Return the [X, Y] coordinate for the center point of the cell that contains the specified text.  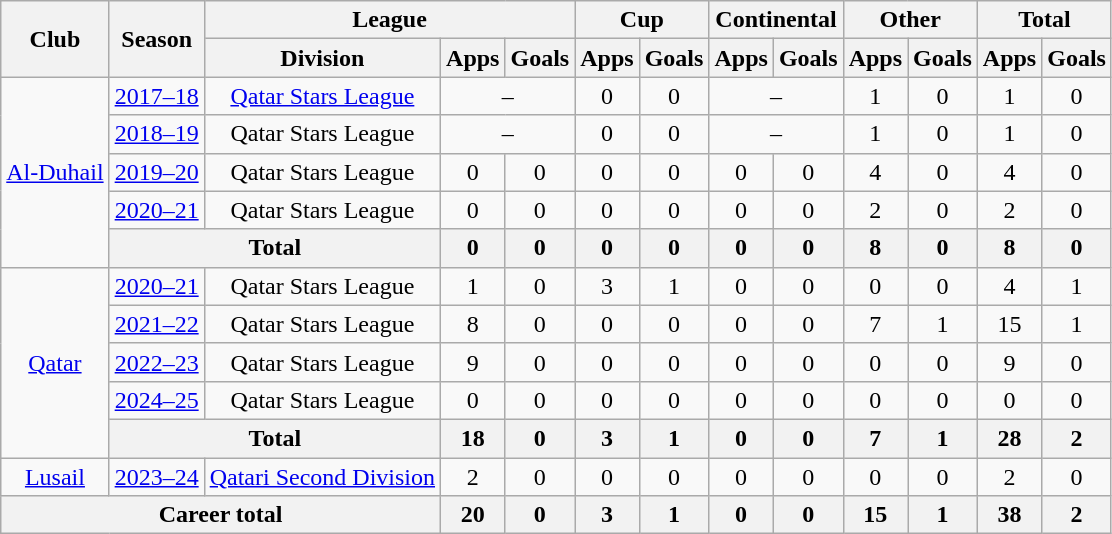
Cup [642, 20]
18 [473, 438]
2019–20 [156, 172]
Lusail [55, 477]
28 [1009, 438]
Club [55, 39]
2024–25 [156, 400]
Other [910, 20]
Al-Duhail [55, 172]
38 [1009, 515]
Season [156, 39]
Career total [221, 515]
League [390, 20]
Division [322, 58]
2023–24 [156, 477]
Qatar [55, 362]
2022–23 [156, 362]
Qatari Second Division [322, 477]
20 [473, 515]
Continental [776, 20]
2021–22 [156, 324]
2018–19 [156, 134]
2017–18 [156, 96]
